Return the (x, y) coordinate for the center point of the cell that contains the specified text.  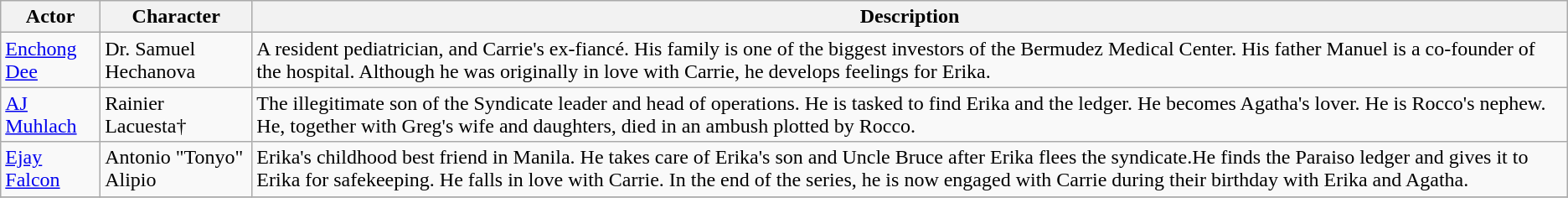
Description (910, 17)
Actor (50, 17)
Enchong Dee (50, 60)
Antonio "Tonyo" Alipio (176, 169)
Ejay Falcon (50, 169)
Dr. Samuel Hechanova (176, 60)
Rainier Lacuesta† (176, 114)
Character (176, 17)
AJ Muhlach (50, 114)
